Identify which cell holds the provided text, then report its (X, Y) central coordinate. 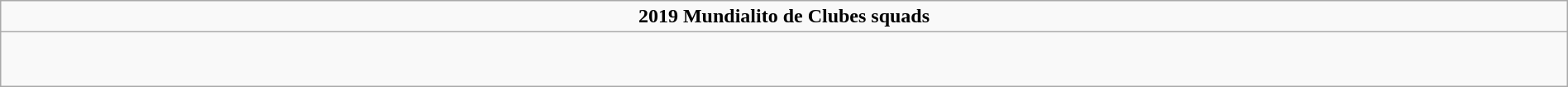
2019 Mundialito de Clubes squads (784, 17)
